For the text-containing cell, return its midpoint in [x, y] coordinate format. 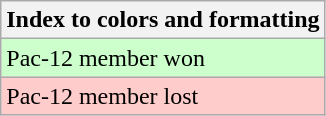
Pac-12 member lost [163, 96]
Index to colors and formatting [163, 20]
Pac-12 member won [163, 58]
